Return [X, Y] of the center of cell containing provided text 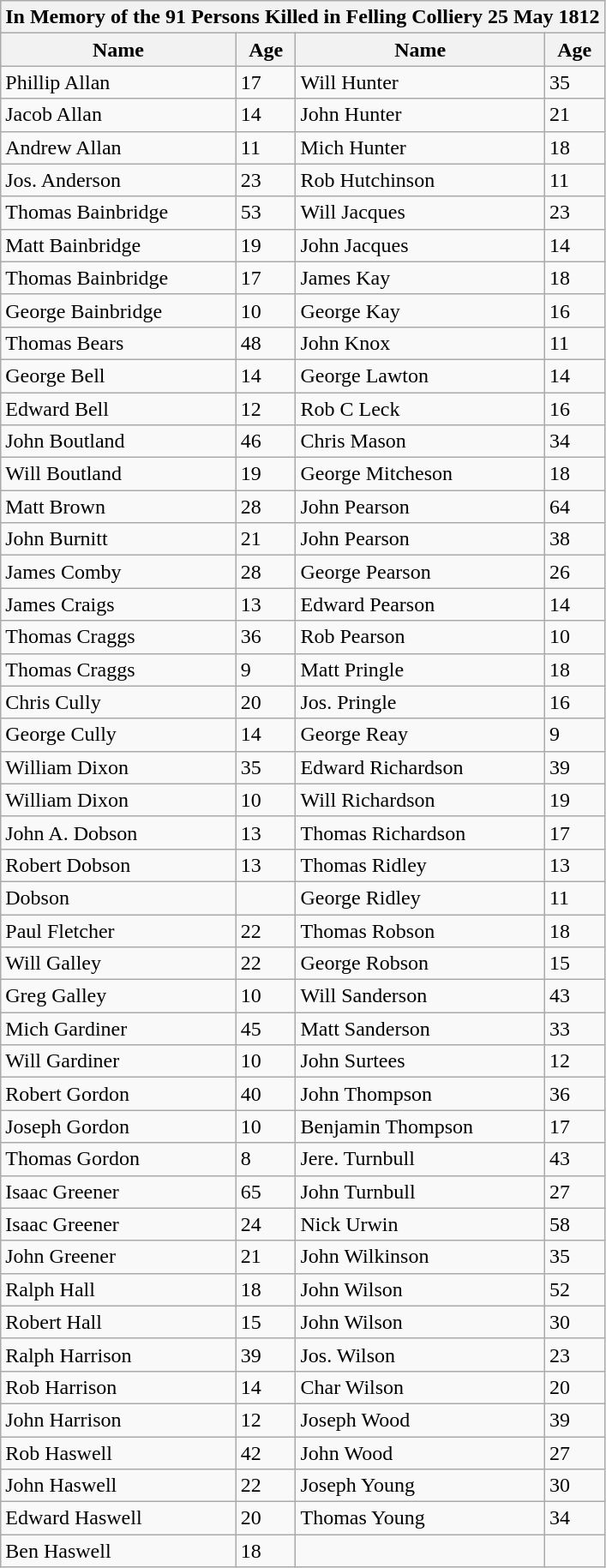
John Boutland [118, 442]
George Mitcheson [420, 474]
John Hunter [420, 115]
George Robson [420, 964]
52 [574, 1289]
Jacob Allan [118, 115]
James Kay [420, 278]
Will Hunter [420, 82]
Edward Bell [118, 409]
Robert Dobson [118, 865]
John Wood [420, 1453]
Thomas Richardson [420, 832]
Will Gardiner [118, 1061]
John Greener [118, 1257]
Ralph Hall [118, 1289]
James Craigs [118, 604]
Mich Gardiner [118, 1029]
Matt Sanderson [420, 1029]
Rob Harrison [118, 1387]
Andrew Allan [118, 147]
Thomas Ridley [420, 865]
Robert Hall [118, 1322]
Joseph Young [420, 1486]
George Bell [118, 375]
Edward Pearson [420, 604]
45 [266, 1029]
42 [266, 1453]
Will Galley [118, 964]
Joseph Wood [420, 1420]
64 [574, 507]
Dobson [118, 898]
Jere. Turnbull [420, 1159]
Rob Pearson [420, 637]
Greg Galley [118, 996]
Char Wilson [420, 1387]
Will Boutland [118, 474]
Jos. Pringle [420, 702]
Ben Haswell [118, 1551]
Matt Bainbridge [118, 245]
Chris Mason [420, 442]
Will Richardson [420, 800]
33 [574, 1029]
Thomas Bears [118, 343]
John Burnitt [118, 539]
48 [266, 343]
Ralph Harrison [118, 1355]
John Knox [420, 343]
In Memory of the 91 Persons Killed in Felling Colliery 25 May 1812 [303, 17]
George Reay [420, 735]
Nick Urwin [420, 1224]
Thomas Young [420, 1518]
James Comby [118, 572]
John Haswell [118, 1486]
53 [266, 213]
Will Sanderson [420, 996]
Robert Gordon [118, 1094]
George Cully [118, 735]
Matt Pringle [420, 670]
Rob Hutchinson [420, 180]
Paul Fletcher [118, 930]
38 [574, 539]
John Surtees [420, 1061]
Thomas Gordon [118, 1159]
Benjamin Thompson [420, 1126]
John Wilkinson [420, 1257]
Edward Haswell [118, 1518]
Will Jacques [420, 213]
George Lawton [420, 375]
John A. Dobson [118, 832]
Jos. Wilson [420, 1355]
George Kay [420, 310]
John Turnbull [420, 1192]
Matt Brown [118, 507]
John Jacques [420, 245]
John Harrison [118, 1420]
Joseph Gordon [118, 1126]
Jos. Anderson [118, 180]
Rob Haswell [118, 1453]
Rob C Leck [420, 409]
Thomas Robson [420, 930]
George Pearson [420, 572]
George Bainbridge [118, 310]
26 [574, 572]
24 [266, 1224]
Phillip Allan [118, 82]
46 [266, 442]
Mich Hunter [420, 147]
Edward Richardson [420, 767]
George Ridley [420, 898]
40 [266, 1094]
Chris Cully [118, 702]
58 [574, 1224]
8 [266, 1159]
65 [266, 1192]
John Thompson [420, 1094]
